Detect which cell encompasses the target text, then output its (X, Y) center coordinate. 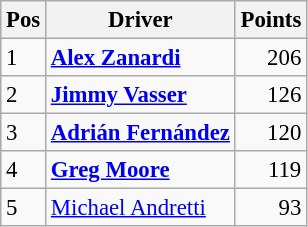
119 (270, 170)
126 (270, 95)
Adrián Fernández (141, 133)
2 (24, 95)
Jimmy Vasser (141, 95)
Alex Zanardi (141, 58)
4 (24, 170)
1 (24, 58)
Pos (24, 20)
Driver (141, 20)
93 (270, 208)
206 (270, 58)
3 (24, 133)
Michael Andretti (141, 208)
5 (24, 208)
Greg Moore (141, 170)
120 (270, 133)
Points (270, 20)
